Extract the [x, y] coordinate from the center of the cell holding the provided text.  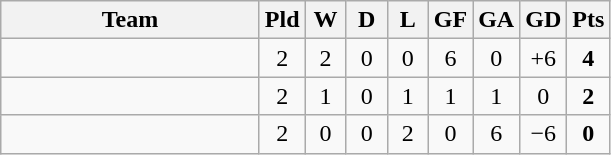
L [408, 20]
Team [130, 20]
+6 [544, 58]
GD [544, 20]
W [326, 20]
GF [450, 20]
Pts [588, 20]
GA [496, 20]
4 [588, 58]
Pld [282, 20]
D [366, 20]
−6 [544, 134]
